Provide the [x, y] coordinate of the cell's center where the given text is located.  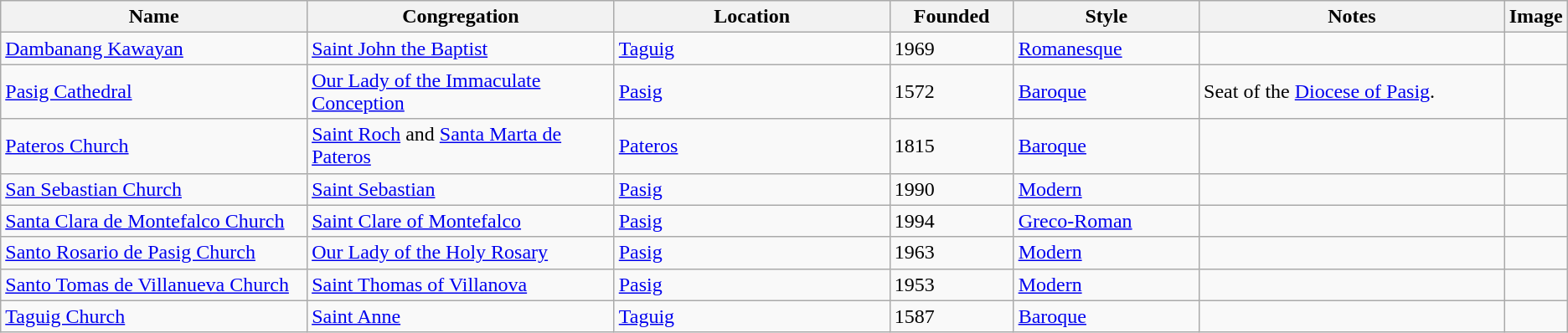
Saint Sebastian [461, 189]
Our Lady of the Immaculate Conception [461, 92]
Saint Anne [461, 316]
Pateros [752, 146]
Greco-Roman [1106, 221]
Location [752, 17]
Saint Thomas of Villanova [461, 284]
Saint John the Baptist [461, 49]
1815 [952, 146]
1963 [952, 253]
1572 [952, 92]
Image [1536, 17]
Santo Rosario de Pasig Church [154, 253]
Founded [952, 17]
1994 [952, 221]
Taguig Church [154, 316]
Dambanang Kawayan [154, 49]
Pateros Church [154, 146]
San Sebastian Church [154, 189]
Saint Clare of Montefalco [461, 221]
Notes [1352, 17]
Seat of the Diocese of Pasig. [1352, 92]
1990 [952, 189]
1953 [952, 284]
Pasig Cathedral [154, 92]
Name [154, 17]
Congregation [461, 17]
Saint Roch and Santa Marta de Pateros [461, 146]
Santo Tomas de Villanueva Church [154, 284]
Romanesque [1106, 49]
Santa Clara de Montefalco Church [154, 221]
Style [1106, 17]
1969 [952, 49]
1587 [952, 316]
Our Lady of the Holy Rosary [461, 253]
